From the cell containing the given text, extract its center point as [X, Y] coordinate. 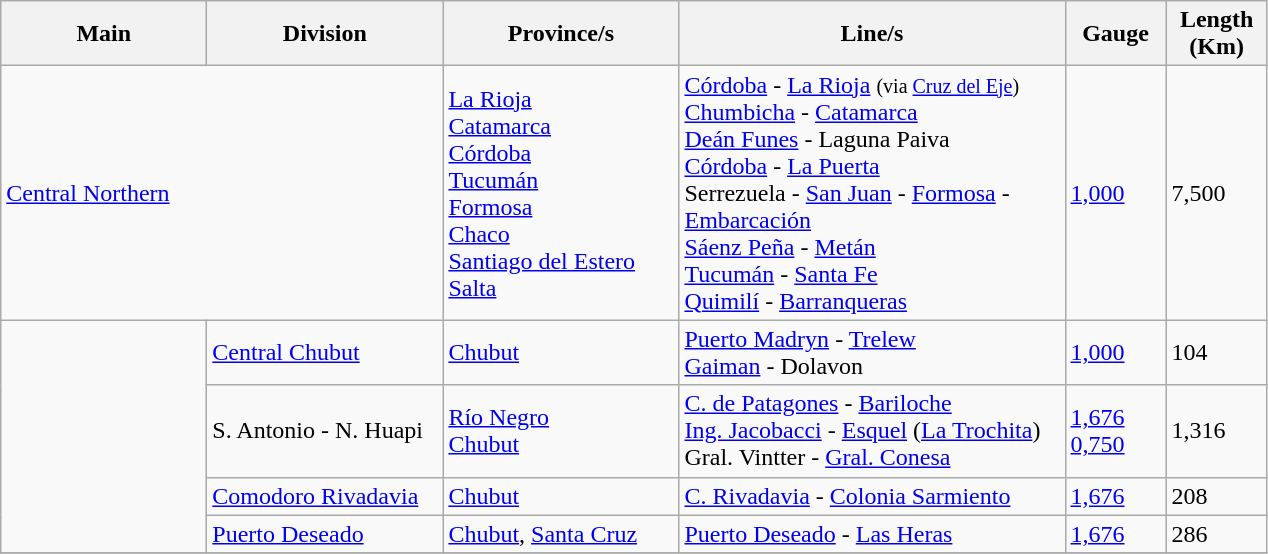
Comodoro Rivadavia [325, 496]
C. de Patagones - Bariloche Ing. Jacobacci - Esquel (La Trochita) Gral. Vintter - Gral. Conesa [872, 431]
286 [1216, 534]
Chubut, Santa Cruz [561, 534]
Province/s [561, 34]
1,676 0,750 [1116, 431]
Gauge [1116, 34]
S. Antonio - N. Huapi [325, 431]
Puerto Deseado - Las Heras [872, 534]
7,500 [1216, 193]
Puerto Madryn - Trelew Gaiman - Dolavon [872, 352]
Puerto Deseado [325, 534]
Main [104, 34]
208 [1216, 496]
Central Chubut [325, 352]
Central Northern [222, 193]
104 [1216, 352]
Division [325, 34]
Length (Km) [1216, 34]
La Rioja CatamarcaCórdoba Tucumán FormosaChacoSantiago del EsteroSalta [561, 193]
C. Rivadavia - Colonia Sarmiento [872, 496]
1,316 [1216, 431]
Line/s [872, 34]
Río NegroChubut [561, 431]
